Locate the cell with the specified text and output its (x, y) center coordinate. 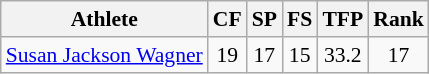
Rank (398, 19)
SP (264, 19)
TFP (342, 19)
Susan Jackson Wagner (104, 55)
FS (300, 19)
33.2 (342, 55)
19 (228, 55)
CF (228, 19)
Athlete (104, 19)
15 (300, 55)
